Output the (x, y) coordinate of the center of the cell containing the given text.  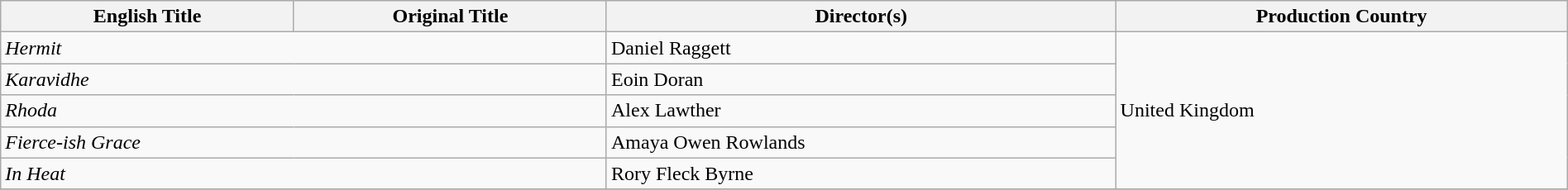
Rhoda (304, 111)
In Heat (304, 173)
Original Title (450, 17)
English Title (147, 17)
Fierce-ish Grace (304, 142)
Director(s) (861, 17)
United Kingdom (1341, 111)
Production Country (1341, 17)
Daniel Raggett (861, 48)
Rory Fleck Byrne (861, 173)
Hermit (304, 48)
Eoin Doran (861, 79)
Amaya Owen Rowlands (861, 142)
Karavidhe (304, 79)
Alex Lawther (861, 111)
